Return the [X, Y] coordinate for the center point of the cell that contains the specified text.  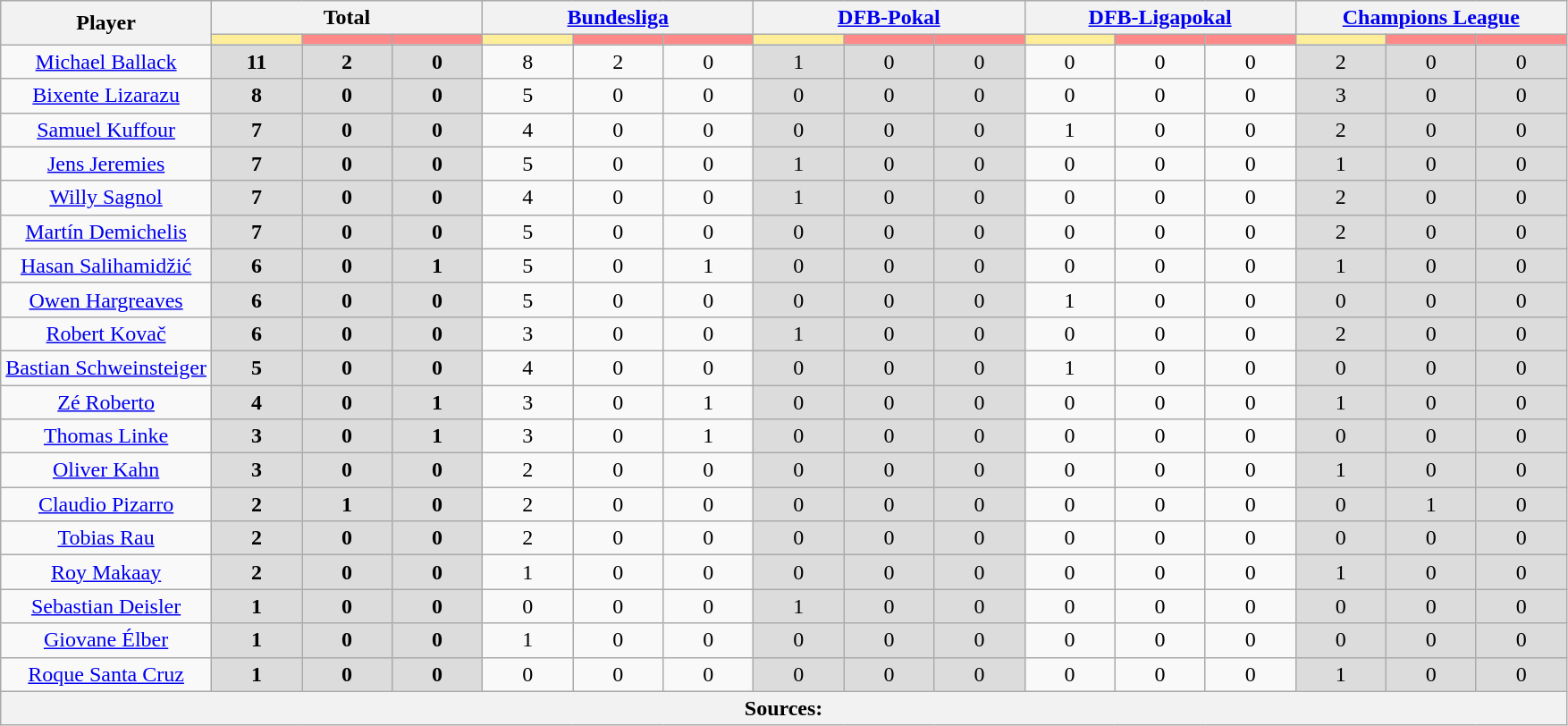
Oliver Kahn [106, 470]
Hasan Salihamidžić [106, 266]
DFB-Pokal [889, 18]
Zé Roberto [106, 401]
Willy Sagnol [106, 198]
Giovane Élber [106, 640]
Roque Santa Cruz [106, 674]
Robert Kovač [106, 333]
Samuel Kuffour [106, 130]
Claudio Pizarro [106, 504]
Roy Makaay [106, 572]
11 [256, 62]
Tobias Rau [106, 538]
Owen Hargreaves [106, 300]
Thomas Linke [106, 436]
Sebastian Deisler [106, 606]
Martín Demichelis [106, 232]
Champions League [1430, 18]
Bundesliga [619, 18]
DFB-Ligapokal [1160, 18]
Player [106, 23]
Bixente Lizarazu [106, 96]
Jens Jeremies [106, 164]
Total [347, 18]
Michael Ballack [106, 62]
Sources: [784, 708]
Bastian Schweinsteiger [106, 367]
